Find where the given text appears and provide that cell's center as (x, y) coordinate. 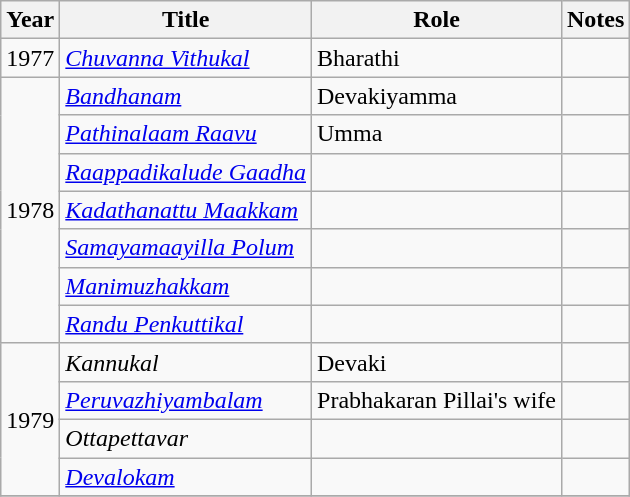
Umma (437, 134)
Bandhanam (186, 96)
Devakiyamma (437, 96)
Manimuzhakkam (186, 286)
Pathinalaam Raavu (186, 134)
Ottapettavar (186, 438)
Samayamaayilla Polum (186, 248)
Notes (595, 20)
Role (437, 20)
1977 (30, 58)
Kadathanattu Maakkam (186, 210)
Peruvazhiyambalam (186, 400)
1978 (30, 210)
Prabhakaran Pillai's wife (437, 400)
Title (186, 20)
Randu Penkuttikal (186, 324)
Chuvanna Vithukal (186, 58)
Kannukal (186, 362)
Devaki (437, 362)
Raappadikalude Gaadha (186, 172)
Bharathi (437, 58)
1979 (30, 419)
Year (30, 20)
Devalokam (186, 477)
